Return [x, y] of the center of cell containing provided text 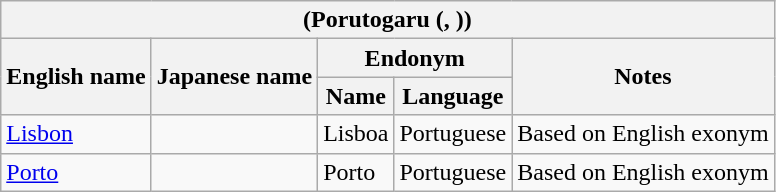
Name [356, 96]
English name [76, 77]
Japanese name [234, 77]
Lisbon [76, 134]
Notes [643, 77]
Endonym [415, 58]
Lisboa [356, 134]
(Porutogaru (, )) [388, 20]
Language [453, 96]
